Determine the (X, Y) coordinate at the center of the cell enclosing the given text.  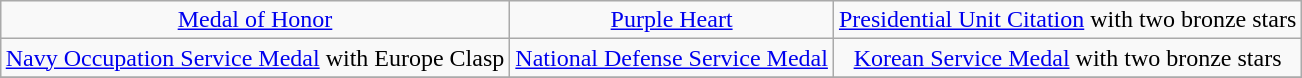
Presidential Unit Citation with two bronze stars (1067, 20)
Purple Heart (672, 20)
Medal of Honor (255, 20)
Navy Occupation Service Medal with Europe Clasp (255, 58)
National Defense Service Medal (672, 58)
Korean Service Medal with two bronze stars (1067, 58)
